Output the (x, y) coordinate of the center of the cell containing the given text.  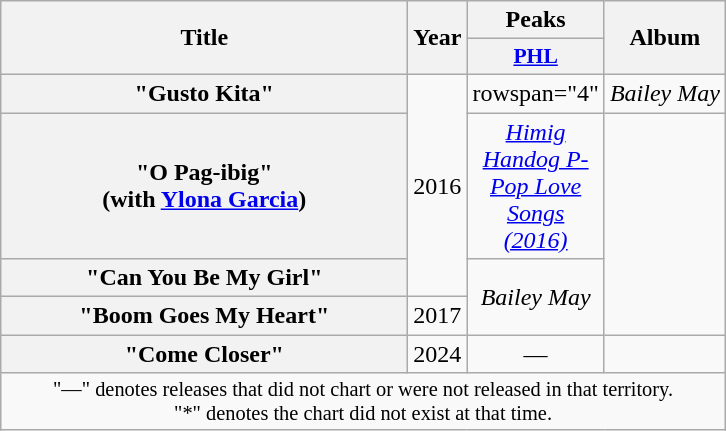
— (536, 354)
Title (204, 38)
"Can You Be My Girl" (204, 278)
PHL (536, 57)
Peaks (536, 20)
"O Pag-ibig"(with Ylona Garcia) (204, 185)
"—" denotes releases that did not chart or were not released in that territory."*" denotes the chart did not exist at that time. (364, 402)
"Boom Goes My Heart" (204, 316)
"Come Closer" (204, 354)
Himig Handog P-Pop Love Songs (2016) (536, 185)
Album (664, 38)
2017 (438, 316)
2016 (438, 185)
Year (438, 38)
2024 (438, 354)
"Gusto Kita" (204, 93)
rowspan="4" (536, 93)
